Scan for the cell matching the given text and deliver its (x, y) coordinate at center. 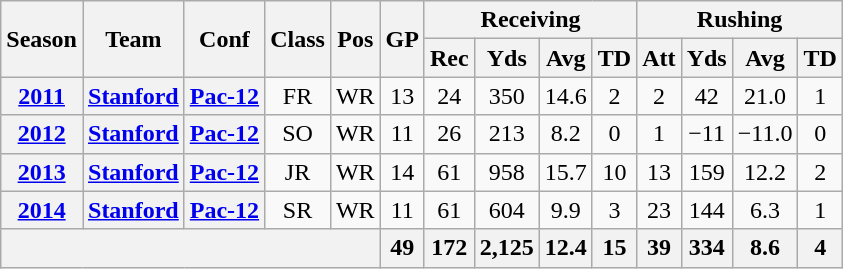
SO (298, 134)
6.3 (765, 210)
21.0 (765, 96)
Rushing (740, 20)
350 (506, 96)
42 (706, 96)
Pos (355, 39)
Season (42, 39)
2011 (42, 96)
12.4 (566, 248)
Rec (449, 58)
14.6 (566, 96)
604 (506, 210)
15 (614, 248)
−11 (706, 134)
144 (706, 210)
172 (449, 248)
Conf (224, 39)
2014 (42, 210)
FR (298, 96)
−11.0 (765, 134)
9.9 (566, 210)
23 (659, 210)
159 (706, 172)
8.6 (765, 248)
3 (614, 210)
2,125 (506, 248)
12.2 (765, 172)
4 (820, 248)
39 (659, 248)
GP (402, 39)
14 (402, 172)
Team (133, 39)
15.7 (566, 172)
Class (298, 39)
2013 (42, 172)
26 (449, 134)
SR (298, 210)
334 (706, 248)
Att (659, 58)
213 (506, 134)
49 (402, 248)
24 (449, 96)
10 (614, 172)
8.2 (566, 134)
958 (506, 172)
2012 (42, 134)
Receiving (530, 20)
JR (298, 172)
